Find where the given text appears and provide that cell's center as [X, Y] coordinate. 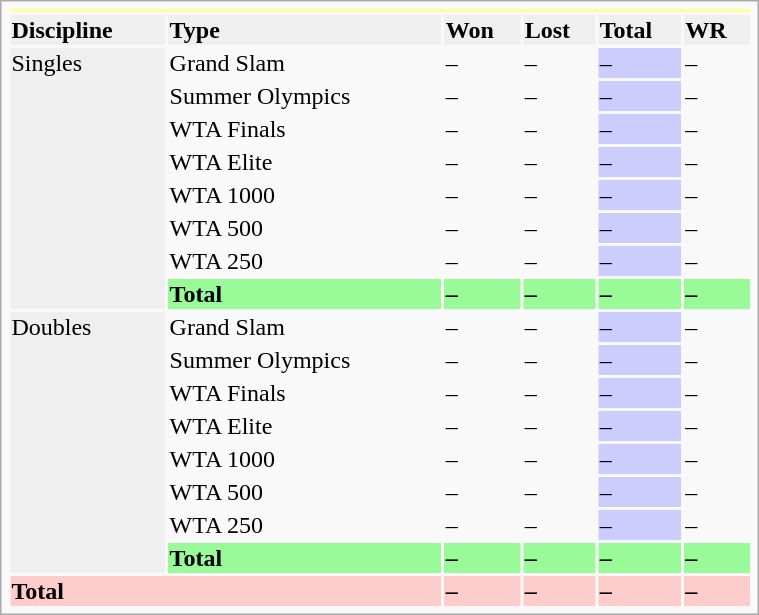
Lost [559, 30]
WR [717, 30]
Discipline [88, 30]
Won [482, 30]
Doubles [88, 442]
Type [304, 30]
Singles [88, 178]
